Find where the given text appears and provide that cell's center as [X, Y] coordinate. 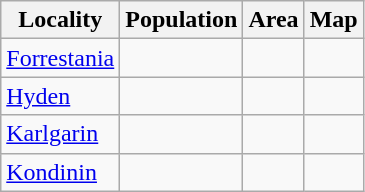
Population [182, 20]
Karlgarin [60, 134]
Area [274, 20]
Forrestania [60, 58]
Locality [60, 20]
Hyden [60, 96]
Map [334, 20]
Kondinin [60, 172]
